Search for the cell housing the specified text and yield its [x, y] center coordinate. 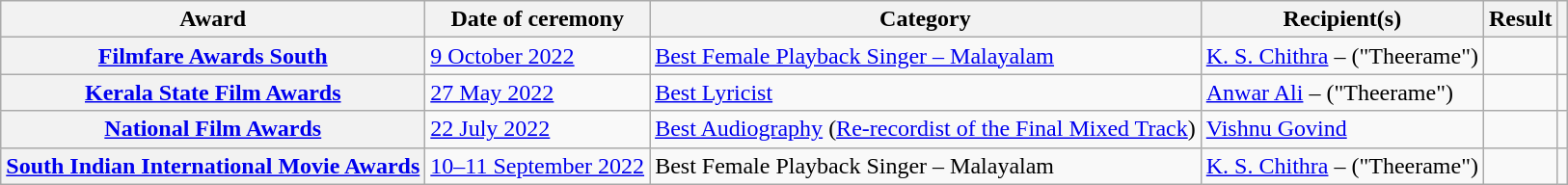
Date of ceremony [538, 19]
Result [1521, 19]
Kerala State Film Awards [213, 92]
South Indian International Movie Awards [213, 166]
9 October 2022 [538, 56]
Anwar Ali – ("Theerame") [1342, 92]
Award [213, 19]
Best Lyricist [926, 92]
Filmfare Awards South [213, 56]
22 July 2022 [538, 129]
National Film Awards [213, 129]
Recipient(s) [1342, 19]
27 May 2022 [538, 92]
Category [926, 19]
10–11 September 2022 [538, 166]
Vishnu Govind [1342, 129]
Best Audiography (Re-recordist of the Final Mixed Track) [926, 129]
